Return the [X, Y] coordinate for the center point of the cell that contains the specified text.  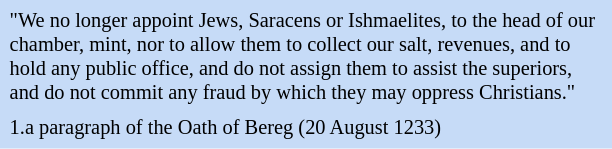
1.a paragraph of the Oath of Bereg (20 August 1233) [306, 128]
